Locate the cell with the specified text and output its (x, y) center coordinate. 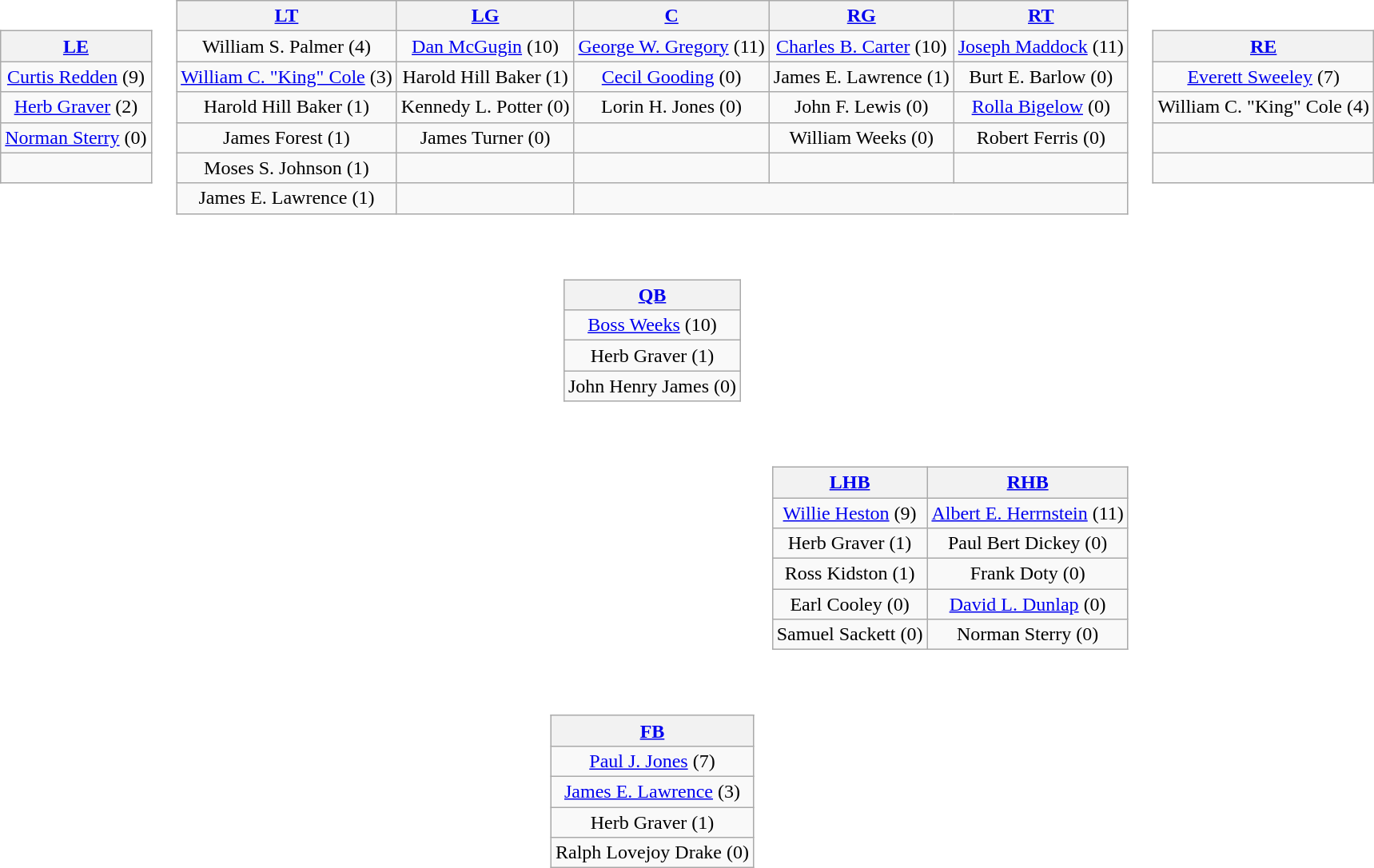
Robert Ferris (0) (1041, 137)
LG (485, 16)
Charles B. Carter (10) (862, 46)
George W. Gregory (11) (671, 46)
William C. "King" Cole (3) (287, 77)
QB (652, 295)
Lorin H. Jones (0) (671, 107)
Dan McGugin (10) (485, 46)
FB (652, 731)
Paul Bert Dickey (0) (1028, 543)
Burt E. Barlow (0) (1041, 77)
Ralph Lovejoy Drake (0) (652, 853)
James Turner (0) (485, 137)
John F. Lewis (0) (862, 107)
LT (287, 16)
QB Boss Weeks (10) Herb Graver (1) John Henry James (0) (662, 329)
William Weeks (0) (862, 137)
John Henry James (0) (652, 386)
Everett Sweeley (7) (1264, 77)
James E. Lawrence (3) (652, 791)
RHB (1028, 482)
Kennedy L. Potter (0) (485, 107)
Rolla Bigelow (0) (1041, 107)
Albert E. Herrnstein (11) (1028, 512)
Cecil Gooding (0) (671, 77)
Paul J. Jones (7) (652, 761)
James Forest (1) (287, 137)
David L. Dunlap (0) (1028, 604)
Joseph Maddock (11) (1041, 46)
Samuel Sackett (0) (850, 635)
LE (76, 46)
Boss Weeks (10) (652, 325)
Herb Graver (2) (76, 107)
Earl Cooley (0) (850, 604)
Ross Kidston (1) (850, 574)
Moses S. Johnson (1) (287, 168)
RT (1041, 16)
C (671, 16)
Curtis Redden (9) (76, 77)
Frank Doty (0) (1028, 574)
William C. "King" Cole (4) (1264, 107)
LHB (850, 482)
Willie Heston (9) (850, 512)
William S. Palmer (4) (287, 46)
RG (862, 16)
RE (1264, 46)
